Capture the cell that displays the provided text and extract its [x, y] central coordinate. 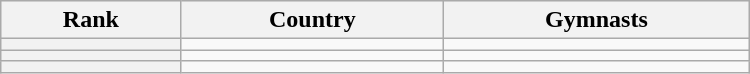
Country [312, 20]
Gymnasts [597, 20]
Rank [91, 20]
